Locate the cell with the specified text and output its (X, Y) center coordinate. 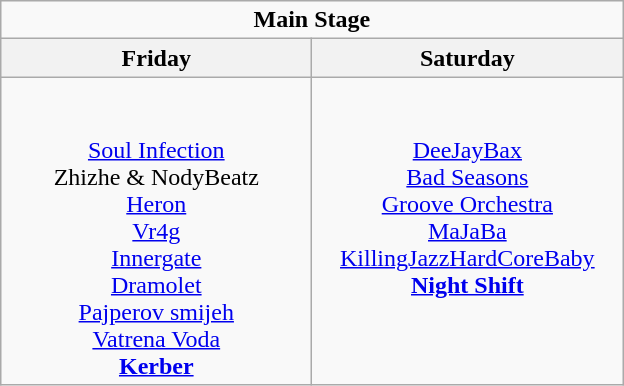
Saturday (468, 58)
Main Stage (312, 20)
Soul Infection Zhizhe & NodyBeatz Heron Vr4g Innergate Dramolet Pajperov smijeh Vatrena Voda Kerber (156, 231)
DeeJayBax Bad Seasons Groove Orchestra MaJaBa KillingJazzHardCoreBaby Night Shift (468, 231)
Friday (156, 58)
